Return [X, Y] of the center of cell containing provided text 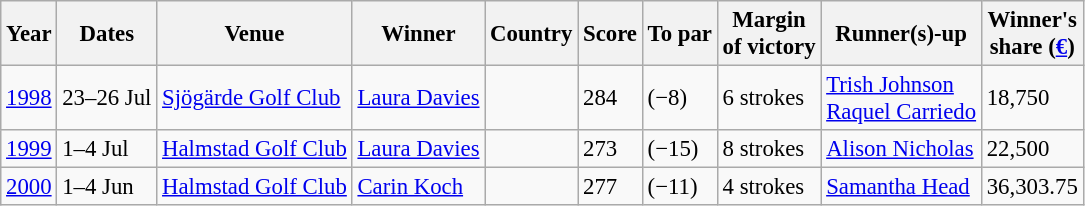
Sjögärde Golf Club [254, 98]
1998 [29, 98]
4 strokes [769, 187]
Samantha Head [902, 187]
Winner [418, 34]
Winner'sshare (€) [1032, 34]
Venue [254, 34]
Alison Nicholas [902, 149]
277 [610, 187]
Year [29, 34]
Score [610, 34]
6 strokes [769, 98]
273 [610, 149]
Country [532, 34]
(−8) [680, 98]
18,750 [1032, 98]
1–4 Jun [107, 187]
23–26 Jul [107, 98]
Carin Koch [418, 187]
2000 [29, 187]
(−11) [680, 187]
Runner(s)-up [902, 34]
To par [680, 34]
Dates [107, 34]
Marginof victory [769, 34]
36,303.75 [1032, 187]
1999 [29, 149]
Trish Johnson Raquel Carriedo [902, 98]
22,500 [1032, 149]
(−15) [680, 149]
8 strokes [769, 149]
1–4 Jul [107, 149]
284 [610, 98]
